Find where the given text appears and provide that cell's center as (x, y) coordinate. 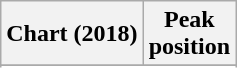
Peak position (189, 34)
Chart (2018) (72, 34)
